Identify which cell holds the provided text, then report its [X, Y] central coordinate. 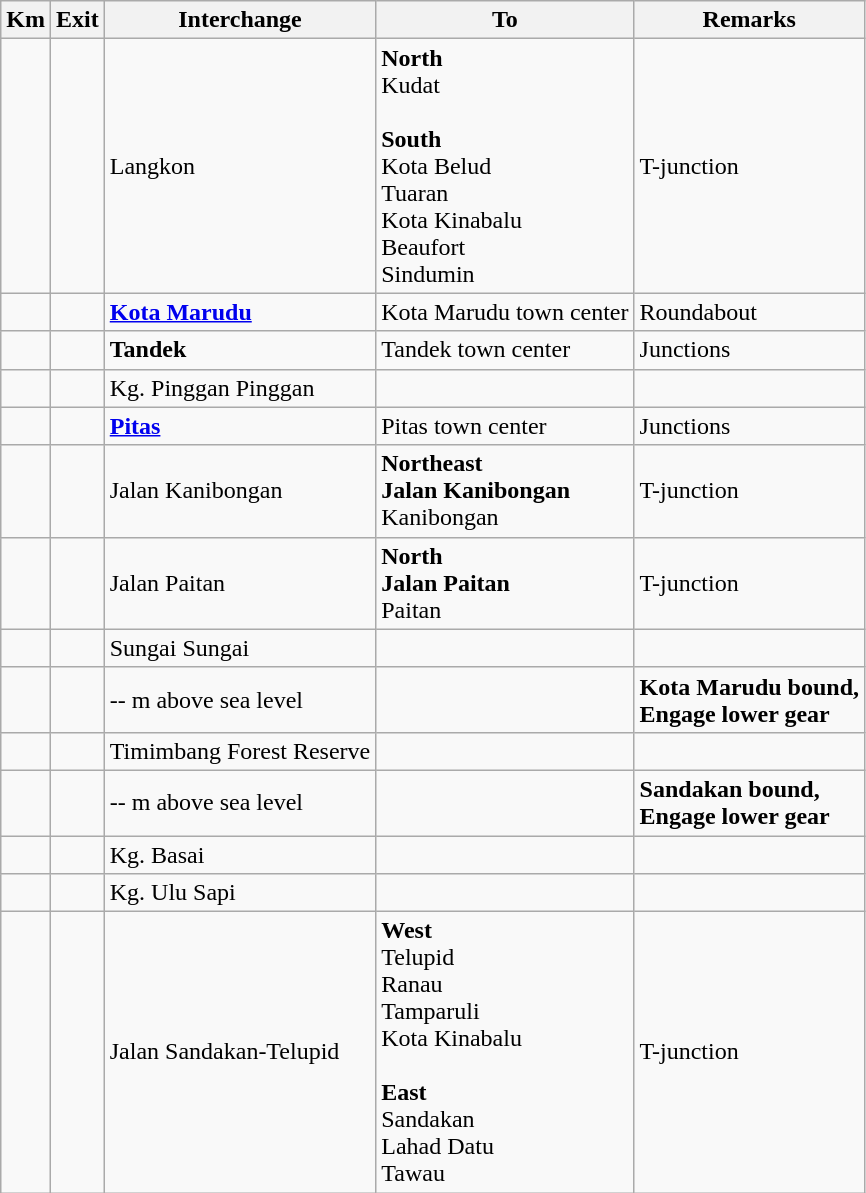
Kota Marudu bound,Engage lower gear [749, 700]
Langkon [240, 166]
Kg. Ulu Sapi [240, 893]
Sungai Sungai [240, 648]
Sandakan bound,Engage lower gear [749, 802]
Timimbang Forest Reserve [240, 751]
Kota Marudu town center [505, 312]
Jalan Kanibongan [240, 491]
Tandek [240, 350]
Roundabout [749, 312]
Jalan Sandakan-Telupid [240, 1052]
Exit [77, 20]
Kg. Basai [240, 855]
Kota Marudu [240, 312]
Km [26, 20]
Kg. Pinggan Pinggan [240, 388]
North KudatSouth Kota Belud Tuaran Kota Kinabalu Beaufort Sindumin [505, 166]
NortheastJalan KanibonganKanibongan [505, 491]
NorthJalan PaitanPaitan [505, 583]
Pitas [240, 426]
Remarks [749, 20]
West Telupid RanauTamparuli Kota KinabaluEast Sandakan Lahad Datu Tawau [505, 1052]
Pitas town center [505, 426]
Jalan Paitan [240, 583]
Tandek town center [505, 350]
Interchange [240, 20]
To [505, 20]
